Return the (x, y) coordinate for the center point of the cell that contains the specified text.  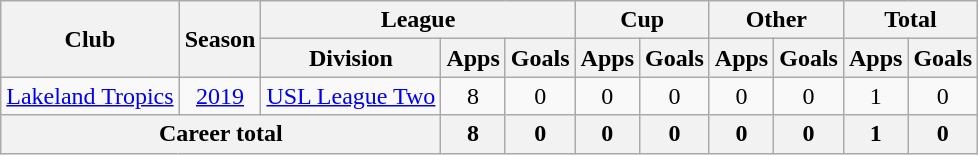
Total (910, 20)
Other (776, 20)
2019 (220, 96)
Season (220, 39)
Club (90, 39)
Career total (221, 134)
Lakeland Tropics (90, 96)
USL League Two (351, 96)
Cup (642, 20)
Division (351, 58)
League (418, 20)
